Identify which cell holds the provided text, then report its [X, Y] central coordinate. 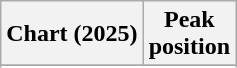
Peakposition [189, 34]
Chart (2025) [72, 34]
